Scan for the cell matching the given text and deliver its [x, y] coordinate at center. 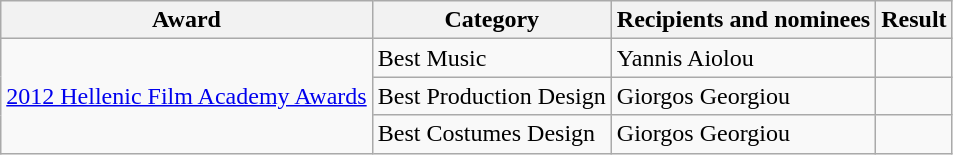
Best Production Design [492, 96]
Category [492, 20]
Best Music [492, 58]
Award [186, 20]
Yannis Aiolou [743, 58]
Recipients and nominees [743, 20]
Result [914, 20]
Best Costumes Design [492, 134]
2012 Hellenic Film Academy Awards [186, 96]
